Extract the [x, y] coordinate from the center of the cell holding the provided text.  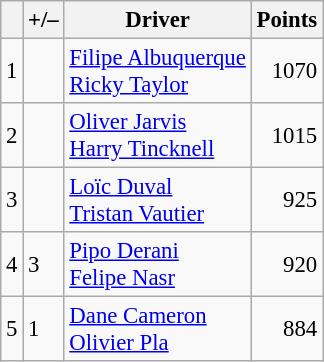
1015 [286, 136]
Loïc Duval Tristan Vautier [158, 200]
Driver [158, 20]
4 [12, 264]
Pipo Derani Felipe Nasr [158, 264]
925 [286, 200]
Oliver Jarvis Harry Tincknell [158, 136]
920 [286, 264]
884 [286, 330]
1070 [286, 72]
Points [286, 20]
Dane Cameron Olivier Pla [158, 330]
Filipe Albuquerque Ricky Taylor [158, 72]
2 [12, 136]
+/– [44, 20]
5 [12, 330]
